Locate the cell with the specified text and output its [X, Y] center coordinate. 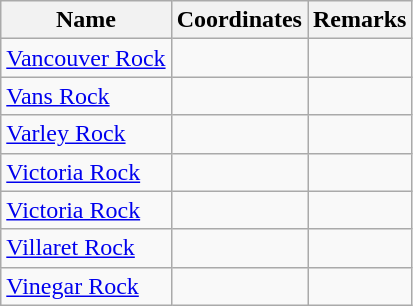
Varley Rock [86, 134]
Coordinates [239, 20]
Vinegar Rock [86, 286]
Vans Rock [86, 96]
Villaret Rock [86, 248]
Remarks [360, 20]
Vancouver Rock [86, 58]
Name [86, 20]
